Search for the cell housing the specified text and yield its [X, Y] center coordinate. 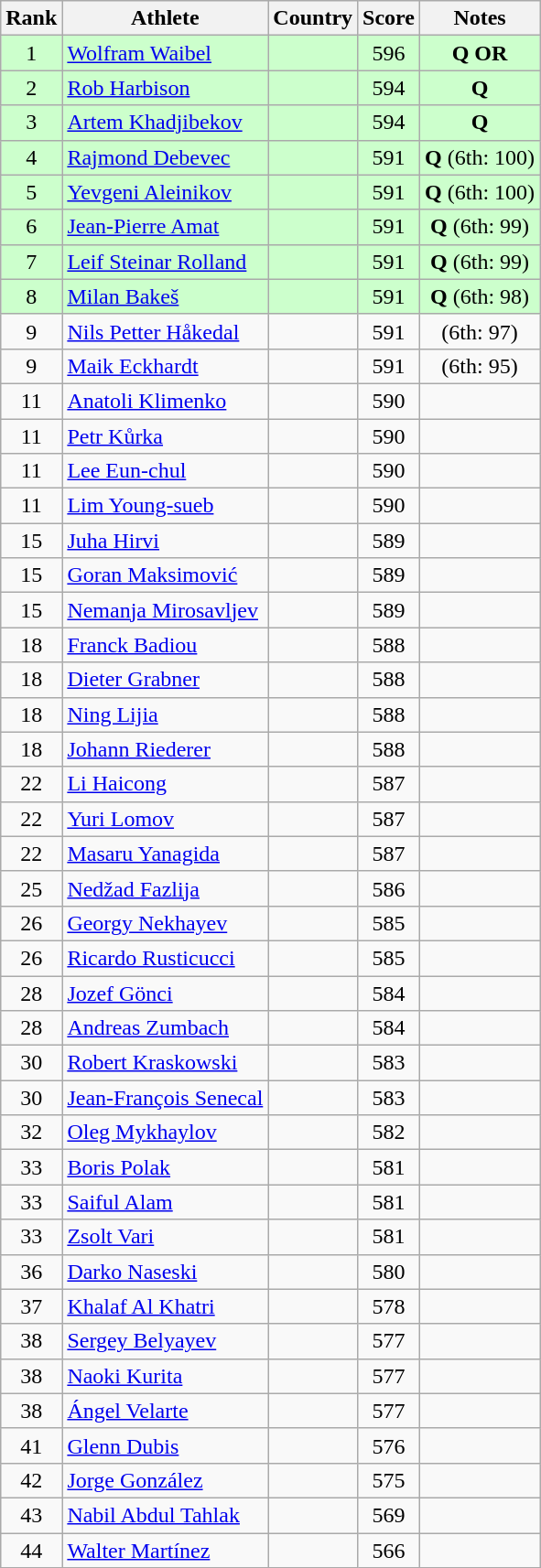
6 [31, 227]
2 [31, 88]
Lim Young-sueb [165, 506]
Athlete [165, 18]
Nils Petter Håkedal [165, 331]
Nedžad Fazlija [165, 888]
32 [31, 1133]
Nabil Abdul Tahlak [165, 1515]
Glenn Dubis [165, 1445]
Leif Steinar Rolland [165, 262]
Artem Khadjibekov [165, 123]
Juha Hirvi [165, 541]
Notes [480, 18]
Ning Lijia [165, 714]
Zsolt Vari [165, 1237]
Nemanja Mirosavljev [165, 610]
25 [31, 888]
Q OR [480, 53]
Petr Kůrka [165, 436]
Milan Bakeš [165, 296]
41 [31, 1445]
Rajmond Debevec [165, 157]
Dieter Grabner [165, 680]
Boris Polak [165, 1167]
Country [313, 18]
Khalaf Al Khatri [165, 1306]
Franck Badiou [165, 645]
580 [389, 1272]
586 [389, 888]
Rob Harbison [165, 88]
43 [31, 1515]
596 [389, 53]
1 [31, 53]
Sergey Belyayev [165, 1341]
Maik Eckhardt [165, 366]
Naoki Kurita [165, 1376]
(6th: 95) [480, 366]
576 [389, 1445]
7 [31, 262]
Georgy Nekhayev [165, 923]
(6th: 97) [480, 331]
Q (6th: 98) [480, 296]
Yevgeni Aleinikov [165, 192]
4 [31, 157]
8 [31, 296]
Walter Martínez [165, 1551]
Anatoli Klimenko [165, 401]
Darko Naseski [165, 1272]
Rank [31, 18]
Jean-François Senecal [165, 1098]
Saiful Alam [165, 1202]
36 [31, 1272]
Wolfram Waibel [165, 53]
Ángel Velarte [165, 1411]
Li Haicong [165, 784]
3 [31, 123]
582 [389, 1133]
Johann Riederer [165, 749]
Score [389, 18]
Goran Maksimović [165, 575]
566 [389, 1551]
569 [389, 1515]
Andreas Zumbach [165, 1028]
Oleg Mykhaylov [165, 1133]
Robert Kraskowski [165, 1063]
575 [389, 1480]
Jozef Gönci [165, 993]
44 [31, 1551]
37 [31, 1306]
Jean-Pierre Amat [165, 227]
Ricardo Rusticucci [165, 958]
Masaru Yanagida [165, 854]
5 [31, 192]
578 [389, 1306]
42 [31, 1480]
Yuri Lomov [165, 819]
Jorge González [165, 1480]
Lee Eun-chul [165, 471]
